Find where the given text appears and provide that cell's center as [x, y] coordinate. 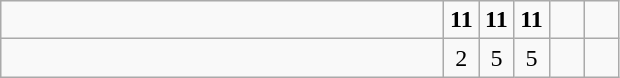
2 [462, 58]
